Locate the cell with the specified text and output its [X, Y] center coordinate. 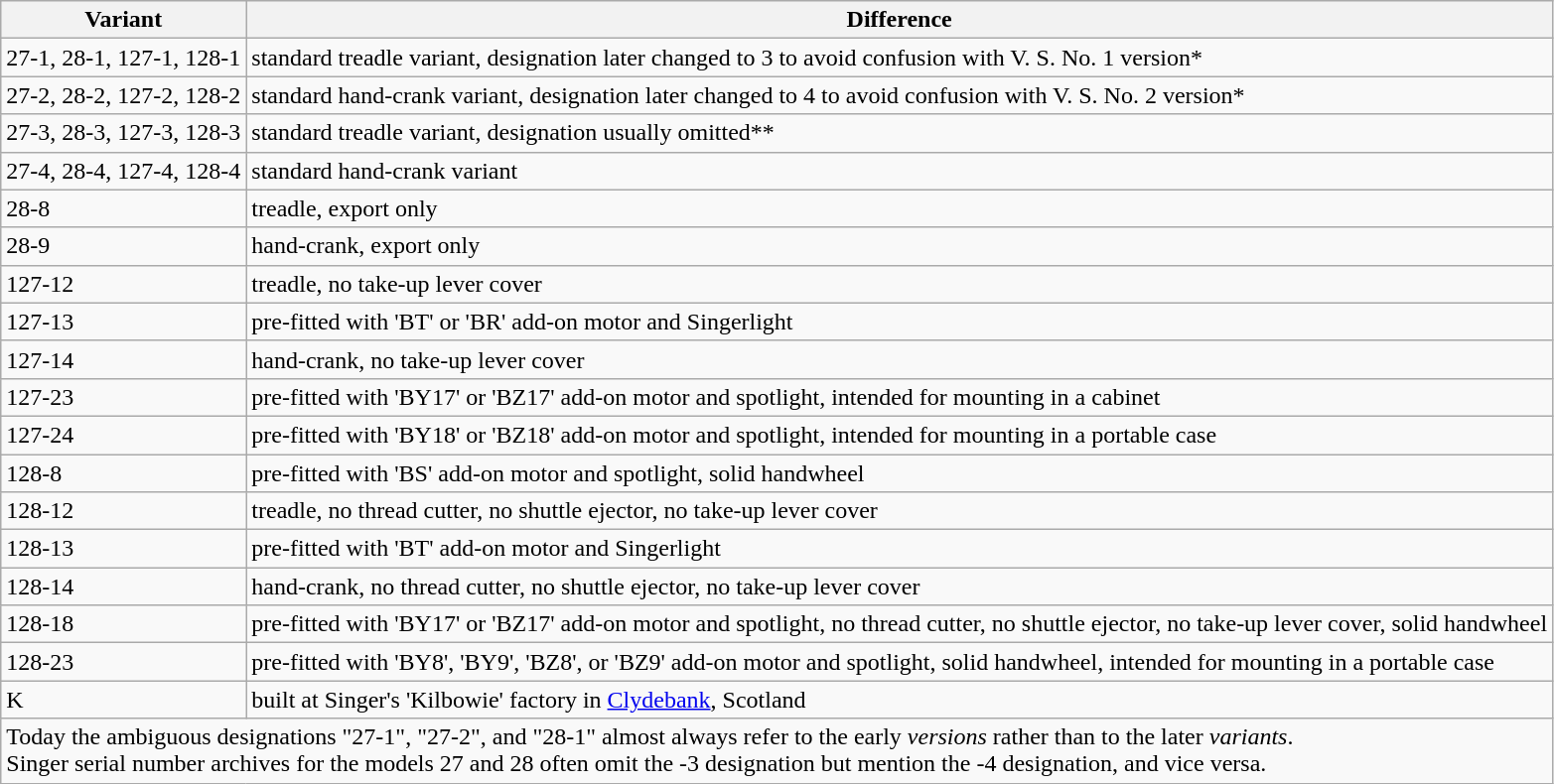
K [123, 700]
standard hand-crank variant, designation later changed to 4 to avoid confusion with V. S. No. 2 version* [900, 95]
treadle, export only [900, 208]
pre-fitted with 'BT' add-on motor and Singerlight [900, 549]
built at Singer's 'Kilbowie' factory in Clydebank, Scotland [900, 700]
27-3, 28-3, 127-3, 128-3 [123, 133]
Variant [123, 20]
pre-fitted with 'BY8', 'BY9', 'BZ8', or 'BZ9' add-on motor and spotlight, solid handwheel, intended for mounting in a portable case [900, 662]
128-23 [123, 662]
pre-fitted with 'BS' add-on motor and spotlight, solid handwheel [900, 473]
28-8 [123, 208]
128-12 [123, 511]
pre-fitted with 'BT' or 'BR' add-on motor and Singerlight [900, 322]
pre-fitted with 'BY17' or 'BZ17' add-on motor and spotlight, no thread cutter, no shuttle ejector, no take-up lever cover, solid handwheel [900, 624]
127-14 [123, 359]
Difference [900, 20]
28-9 [123, 246]
treadle, no take-up lever cover [900, 284]
27-1, 28-1, 127-1, 128-1 [123, 58]
128-8 [123, 473]
127-24 [123, 435]
hand-crank, no take-up lever cover [900, 359]
hand-crank, no thread cutter, no shuttle ejector, no take-up lever cover [900, 587]
standard treadle variant, designation later changed to 3 to avoid confusion with V. S. No. 1 version* [900, 58]
pre-fitted with 'BY17' or 'BZ17' add-on motor and spotlight, intended for mounting in a cabinet [900, 397]
hand-crank, export only [900, 246]
128-13 [123, 549]
standard treadle variant, designation usually omitted** [900, 133]
128-14 [123, 587]
127-23 [123, 397]
pre-fitted with 'BY18' or 'BZ18' add-on motor and spotlight, intended for mounting in a portable case [900, 435]
127-13 [123, 322]
treadle, no thread cutter, no shuttle ejector, no take-up lever cover [900, 511]
128-18 [123, 624]
standard hand-crank variant [900, 171]
27-4, 28-4, 127-4, 128-4 [123, 171]
27-2, 28-2, 127-2, 128-2 [123, 95]
127-12 [123, 284]
